Return the (x, y) coordinate for the center point of the cell that contains the specified text.  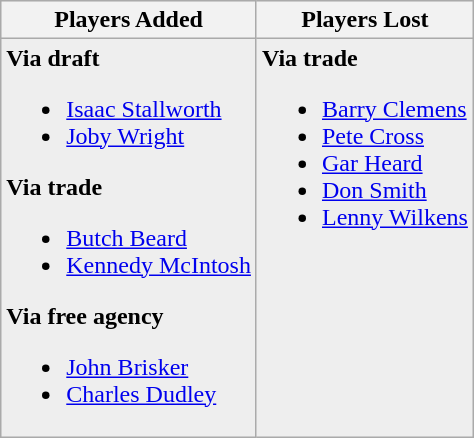
Players Lost (364, 20)
Via tradeBarry ClemensPete Cross Gar HeardDon SmithLenny Wilkens (364, 238)
Via draftIsaac StallworthJoby WrightVia tradeButch BeardKennedy McIntoshVia free agencyJohn BriskerCharles Dudley (129, 238)
Players Added (129, 20)
